Find where the given text appears and provide that cell's center as (x, y) coordinate. 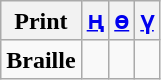
ө (122, 21)
ң (95, 21)
Print (41, 21)
Braille (41, 59)
ү (148, 21)
